Return (X, Y) of the center of cell containing provided text 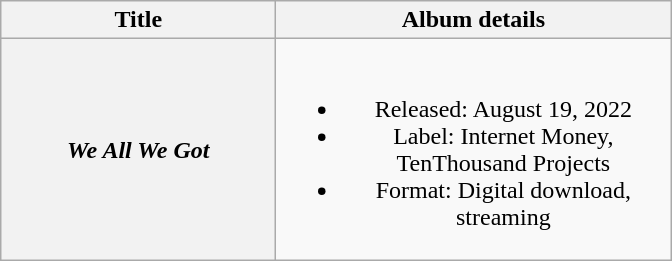
Title (138, 20)
We All We Got (138, 150)
Album details (474, 20)
Released: August 19, 2022Label: Internet Money, TenThousand ProjectsFormat: Digital download, streaming (474, 150)
